Locate the cell with the specified text and output its [X, Y] center coordinate. 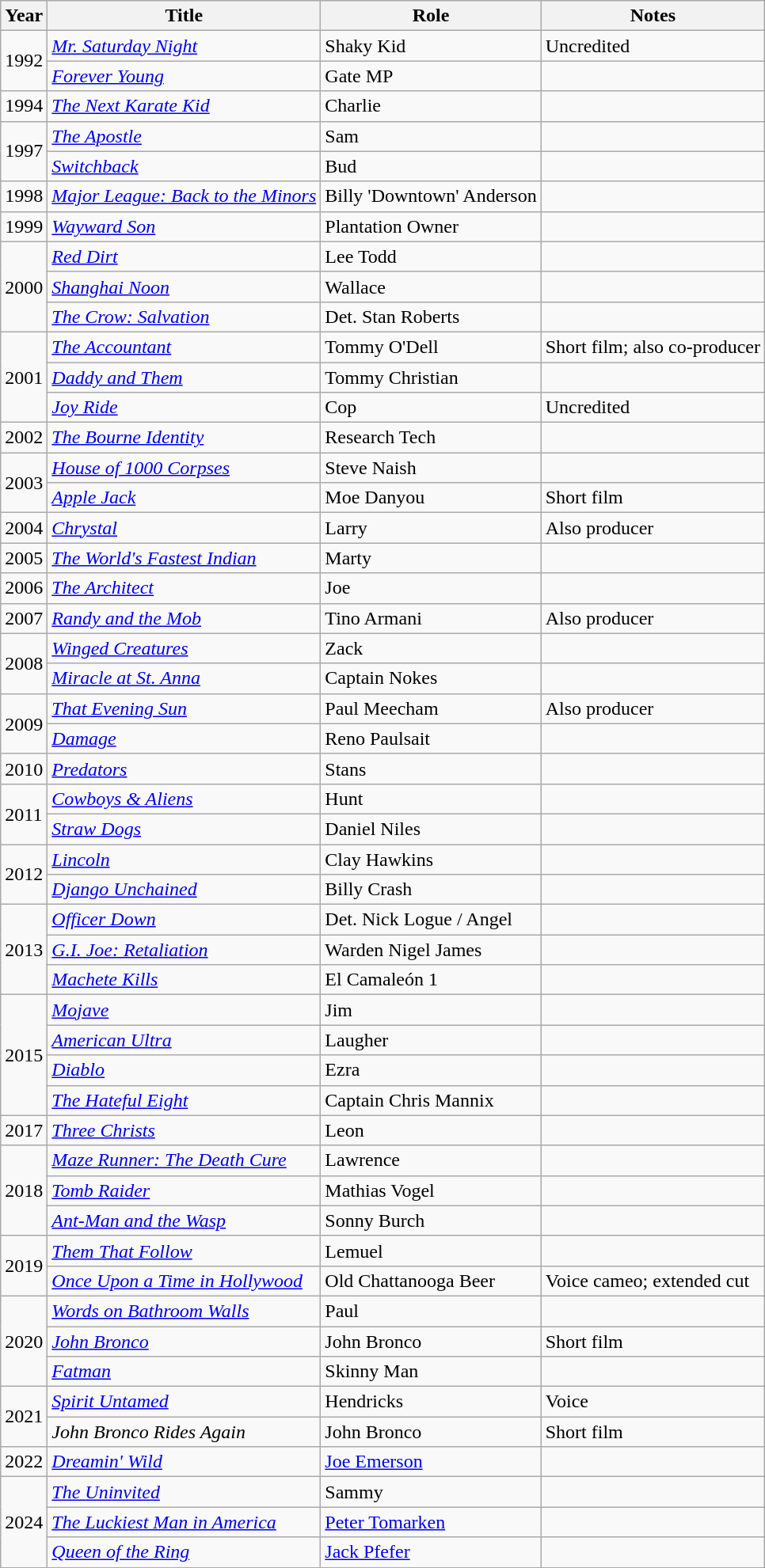
Joe [431, 588]
Skinny Man [431, 1372]
2007 [24, 618]
1997 [24, 151]
2002 [24, 438]
Lawrence [431, 1160]
Hunt [431, 799]
Role [431, 16]
Captain Nokes [431, 678]
That Evening Sun [184, 708]
2022 [24, 1462]
The Crow: Salvation [184, 317]
Voice [653, 1402]
Captain Chris Mannix [431, 1100]
Randy and the Mob [184, 618]
Tommy Christian [431, 378]
2001 [24, 377]
The Apostle [184, 136]
2006 [24, 588]
Maze Runner: The Death Cure [184, 1160]
Daddy and Them [184, 378]
Paul Meecham [431, 708]
Sammy [431, 1492]
2020 [24, 1341]
2011 [24, 814]
Charlie [431, 106]
2013 [24, 950]
The Next Karate Kid [184, 106]
Short film; also co-producer [653, 347]
Reno Paulsait [431, 738]
Jack Pfefer [431, 1552]
1999 [24, 226]
Billy 'Downtown' Anderson [431, 196]
Dreamin' Wild [184, 1462]
Three Christs [184, 1130]
1998 [24, 196]
Daniel Niles [431, 829]
Words on Bathroom Walls [184, 1311]
Diablo [184, 1070]
Tommy O'Dell [431, 347]
The World's Fastest Indian [184, 558]
1992 [24, 61]
The Bourne Identity [184, 438]
Billy Crash [431, 890]
Red Dirt [184, 256]
The Uninvited [184, 1492]
Jim [431, 1010]
Joy Ride [184, 408]
Tomb Raider [184, 1190]
Det. Nick Logue / Angel [431, 920]
2004 [24, 528]
Ant-Man and the Wasp [184, 1221]
Warden Nigel James [431, 950]
Mojave [184, 1010]
Forever Young [184, 76]
Miracle at St. Anna [184, 678]
Bud [431, 166]
Machete Kills [184, 980]
The Accountant [184, 347]
Major League: Back to the Minors [184, 196]
2017 [24, 1130]
Shanghai Noon [184, 287]
Wayward Son [184, 226]
Joe Emerson [431, 1462]
Larry [431, 528]
Plantation Owner [431, 226]
Lemuel [431, 1251]
Them That Follow [184, 1251]
House of 1000 Corpses [184, 468]
Cowboys & Aliens [184, 799]
Sonny Burch [431, 1221]
Paul [431, 1311]
Leon [431, 1130]
2008 [24, 663]
Django Unchained [184, 890]
Marty [431, 558]
El Camaleón 1 [431, 980]
John Bronco Rides Again [184, 1432]
Hendricks [431, 1402]
Damage [184, 738]
2000 [24, 287]
The Luckiest Man in America [184, 1522]
2021 [24, 1417]
2009 [24, 723]
2003 [24, 483]
Mr. Saturday Night [184, 46]
Lincoln [184, 859]
2024 [24, 1522]
Cop [431, 408]
Shaky Kid [431, 46]
Year [24, 16]
Det. Stan Roberts [431, 317]
Switchback [184, 166]
Research Tech [431, 438]
Old Chattanooga Beer [431, 1281]
Queen of the Ring [184, 1552]
Sam [431, 136]
Lee Todd [431, 256]
Chrystal [184, 528]
Straw Dogs [184, 829]
Officer Down [184, 920]
Moe Danyou [431, 498]
2010 [24, 769]
Winged Creatures [184, 648]
Gate MP [431, 76]
Once Upon a Time in Hollywood [184, 1281]
Laugher [431, 1040]
2015 [24, 1055]
1994 [24, 106]
Wallace [431, 287]
G.I. Joe: Retaliation [184, 950]
2005 [24, 558]
The Architect [184, 588]
2019 [24, 1266]
Title [184, 16]
Tino Armani [431, 618]
2018 [24, 1190]
Ezra [431, 1070]
Fatman [184, 1372]
Voice cameo; extended cut [653, 1281]
Stans [431, 769]
Peter Tomarken [431, 1522]
The Hateful Eight [184, 1100]
Predators [184, 769]
Spirit Untamed [184, 1402]
Mathias Vogel [431, 1190]
Apple Jack [184, 498]
Clay Hawkins [431, 859]
Zack [431, 648]
Steve Naish [431, 468]
2012 [24, 874]
American Ultra [184, 1040]
Notes [653, 16]
